Detect which cell encompasses the target text, then output its (x, y) center coordinate. 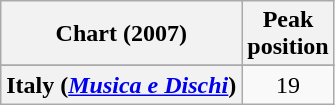
Chart (2007) (122, 34)
Peakposition (288, 34)
Italy (Musica e Dischi) (122, 85)
19 (288, 85)
